Return [X, Y] of the center of cell containing provided text 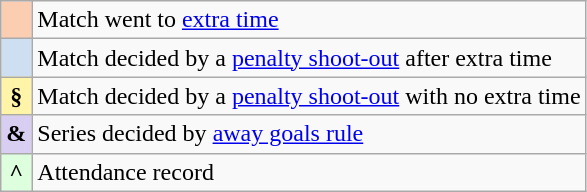
Series decided by away goals rule [309, 134]
Attendance record [309, 172]
Match decided by a penalty shoot-out after extra time [309, 58]
Match decided by a penalty shoot-out with no extra time [309, 96]
^ [16, 172]
§ [16, 96]
& [16, 134]
Match went to extra time [309, 20]
